Output the [X, Y] coordinate of the center of the cell containing the given text.  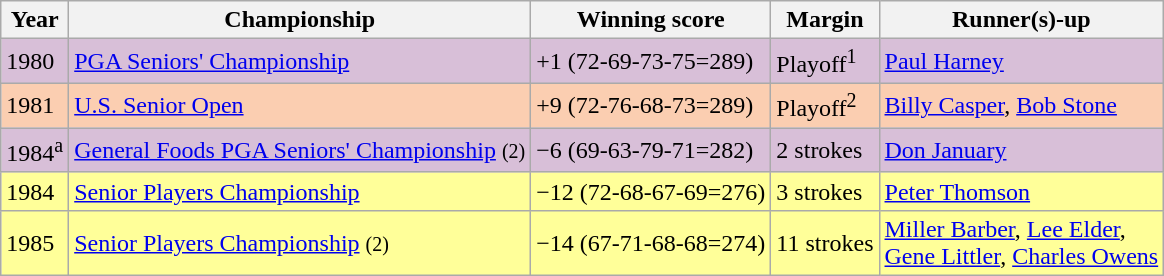
Championship [300, 20]
1980 [35, 62]
U.S. Senior Open [300, 106]
Peter Thomson [1022, 191]
Winning score [651, 20]
Margin [825, 20]
Senior Players Championship (2) [300, 244]
−12 (72-68-67-69=276) [651, 191]
Playoff2 [825, 106]
1985 [35, 244]
Don January [1022, 150]
PGA Seniors' Championship [300, 62]
Runner(s)-up [1022, 20]
−14 (67-71-68-68=274) [651, 244]
2 strokes [825, 150]
General Foods PGA Seniors' Championship (2) [300, 150]
1981 [35, 106]
1984 [35, 191]
Senior Players Championship [300, 191]
Paul Harney [1022, 62]
Year [35, 20]
11 strokes [825, 244]
Miller Barber, Lee Elder, Gene Littler, Charles Owens [1022, 244]
Billy Casper, Bob Stone [1022, 106]
+1 (72-69-73-75=289) [651, 62]
−6 (69-63-79-71=282) [651, 150]
+9 (72-76-68-73=289) [651, 106]
1984a [35, 150]
Playoff1 [825, 62]
3 strokes [825, 191]
